Find where the given text appears and provide that cell's center as (X, Y) coordinate. 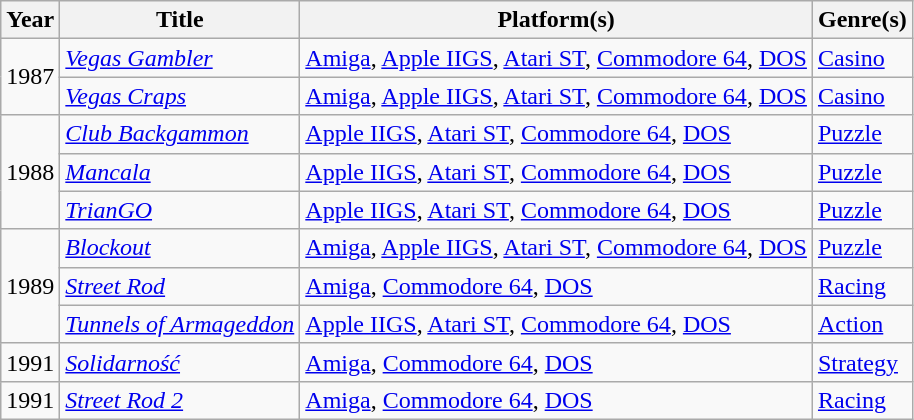
Title (180, 20)
Strategy (862, 362)
Club Backgammon (180, 134)
Street Rod (180, 286)
1987 (30, 77)
Tunnels of Armageddon (180, 324)
Action (862, 324)
1988 (30, 172)
Blockout (180, 248)
Solidarność (180, 362)
Platform(s) (556, 20)
Genre(s) (862, 20)
1989 (30, 286)
Vegas Craps (180, 96)
Year (30, 20)
Mancala (180, 172)
Street Rod 2 (180, 400)
Vegas Gambler (180, 58)
TrianGO (180, 210)
